Return the (x, y) coordinate for the center point of the cell that contains the specified text.  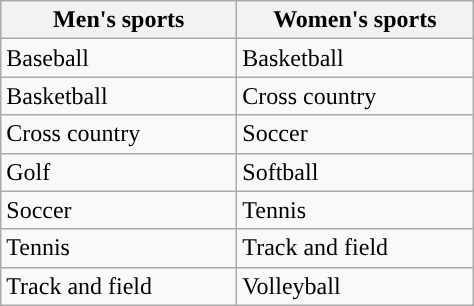
Volleyball (355, 286)
Women's sports (355, 20)
Men's sports (119, 20)
Golf (119, 172)
Softball (355, 172)
Baseball (119, 58)
